Scan for the cell matching the given text and deliver its [x, y] coordinate at center. 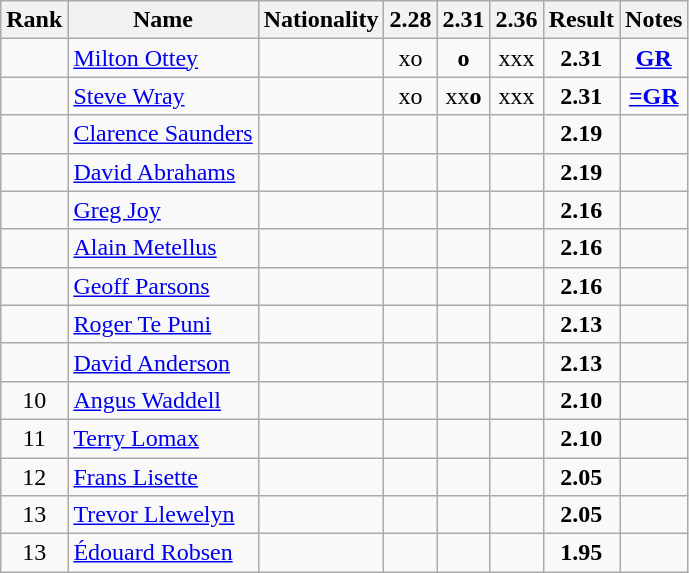
Nationality [321, 20]
Notes [654, 20]
Rank [34, 20]
11 [34, 438]
1.95 [581, 553]
Clarence Saunders [163, 134]
Greg Joy [163, 210]
Angus Waddell [163, 400]
xxo [464, 96]
Terry Lomax [163, 438]
Geoff Parsons [163, 286]
Alain Metellus [163, 248]
GR [654, 58]
David Anderson [163, 362]
2.28 [410, 20]
10 [34, 400]
Frans Lisette [163, 477]
Milton Ottey [163, 58]
Result [581, 20]
Steve Wray [163, 96]
2.36 [516, 20]
Name [163, 20]
David Abrahams [163, 172]
=GR [654, 96]
Roger Te Puni [163, 324]
12 [34, 477]
Trevor Llewelyn [163, 515]
Édouard Robsen [163, 553]
o [464, 58]
